Output the (x, y) coordinate of the center of the cell containing the given text.  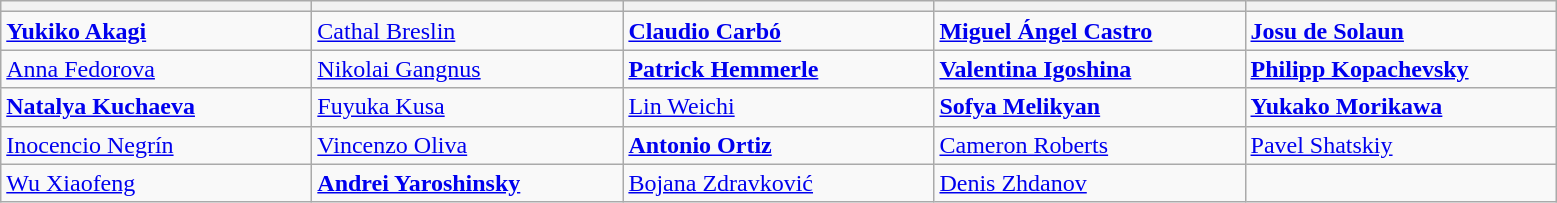
Fuyuka Kusa (468, 107)
Vincenzo Oliva (468, 145)
Inocencio Negrín (156, 145)
Anna Fedorova (156, 69)
Claudio Carbó (778, 31)
Antonio Ortiz (778, 145)
Josu de Solaun (1400, 31)
Lin Weichi (778, 107)
Patrick Hemmerle (778, 69)
Nikolai Gangnus (468, 69)
Pavel Shatskiy (1400, 145)
Yukiko Akagi (156, 31)
Valentina Igoshina (1090, 69)
Cathal Breslin (468, 31)
Denis Zhdanov (1090, 183)
Miguel Ángel Castro (1090, 31)
Bojana Zdravković (778, 183)
Wu Xiaofeng (156, 183)
Cameron Roberts (1090, 145)
Sofya Melikyan (1090, 107)
Yukako Morikawa (1400, 107)
Natalya Kuchaeva (156, 107)
Andrei Yaroshinsky (468, 183)
Philipp Kopachevsky (1400, 69)
